Locate the cell with the specified text and output its (X, Y) center coordinate. 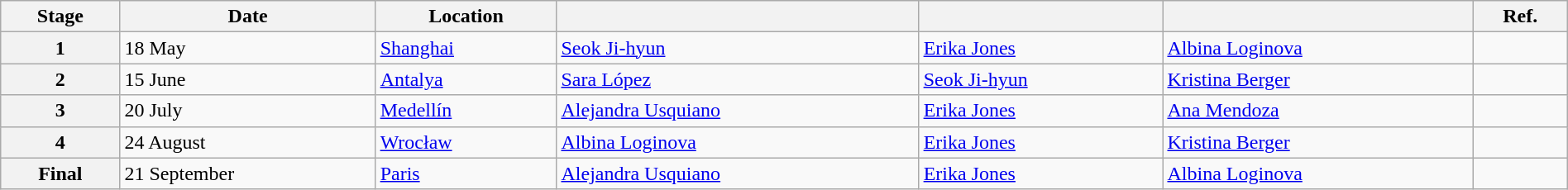
Medellín (466, 111)
Antalya (466, 79)
2 (60, 79)
Paris (466, 173)
Shanghai (466, 48)
18 May (248, 48)
Location (466, 17)
21 September (248, 173)
Wrocław (466, 142)
Ref. (1520, 17)
24 August (248, 142)
Stage (60, 17)
Ana Mendoza (1318, 111)
4 (60, 142)
1 (60, 48)
3 (60, 111)
20 July (248, 111)
15 June (248, 79)
Sara López (738, 79)
Date (248, 17)
Final (60, 173)
